Output the [X, Y] coordinate of the center of the cell containing the given text.  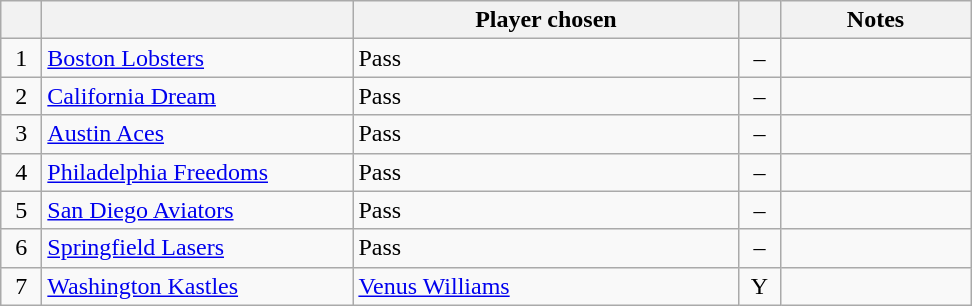
Player chosen [546, 20]
5 [22, 210]
Y [760, 286]
3 [22, 134]
Notes [876, 20]
7 [22, 286]
Austin Aces [198, 134]
Boston Lobsters [198, 58]
California Dream [198, 96]
Springfield Lasers [198, 248]
2 [22, 96]
1 [22, 58]
Venus Williams [546, 286]
6 [22, 248]
San Diego Aviators [198, 210]
Washington Kastles [198, 286]
Philadelphia Freedoms [198, 172]
4 [22, 172]
